Detect which cell encompasses the target text, then output its (x, y) center coordinate. 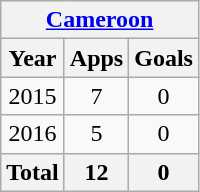
2015 (33, 96)
7 (96, 96)
Cameroon (100, 20)
2016 (33, 134)
Goals (164, 58)
Total (33, 172)
12 (96, 172)
Year (33, 58)
5 (96, 134)
Apps (96, 58)
